Output the [X, Y] coordinate of the center of the cell containing the given text.  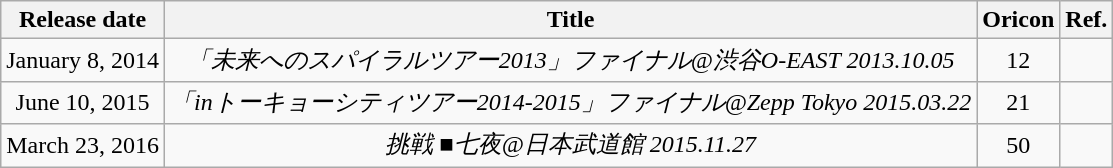
Title [570, 20]
January 8, 2014 [83, 60]
Oricon [1018, 20]
挑戦 ■七夜@日本武道館 2015.11.27 [570, 146]
Release date [83, 20]
50 [1018, 146]
「inトーキョーシティツアー2014-2015」ファイナル@Zepp Tokyo 2015.03.22 [570, 102]
June 10, 2015 [83, 102]
「未来へのスパイラルツアー2013」ファイナル@渋谷O-EAST 2013.10.05 [570, 60]
Ref. [1086, 20]
12 [1018, 60]
21 [1018, 102]
March 23, 2016 [83, 146]
